Return the (X, Y) coordinate for the center point of the cell that contains the specified text.  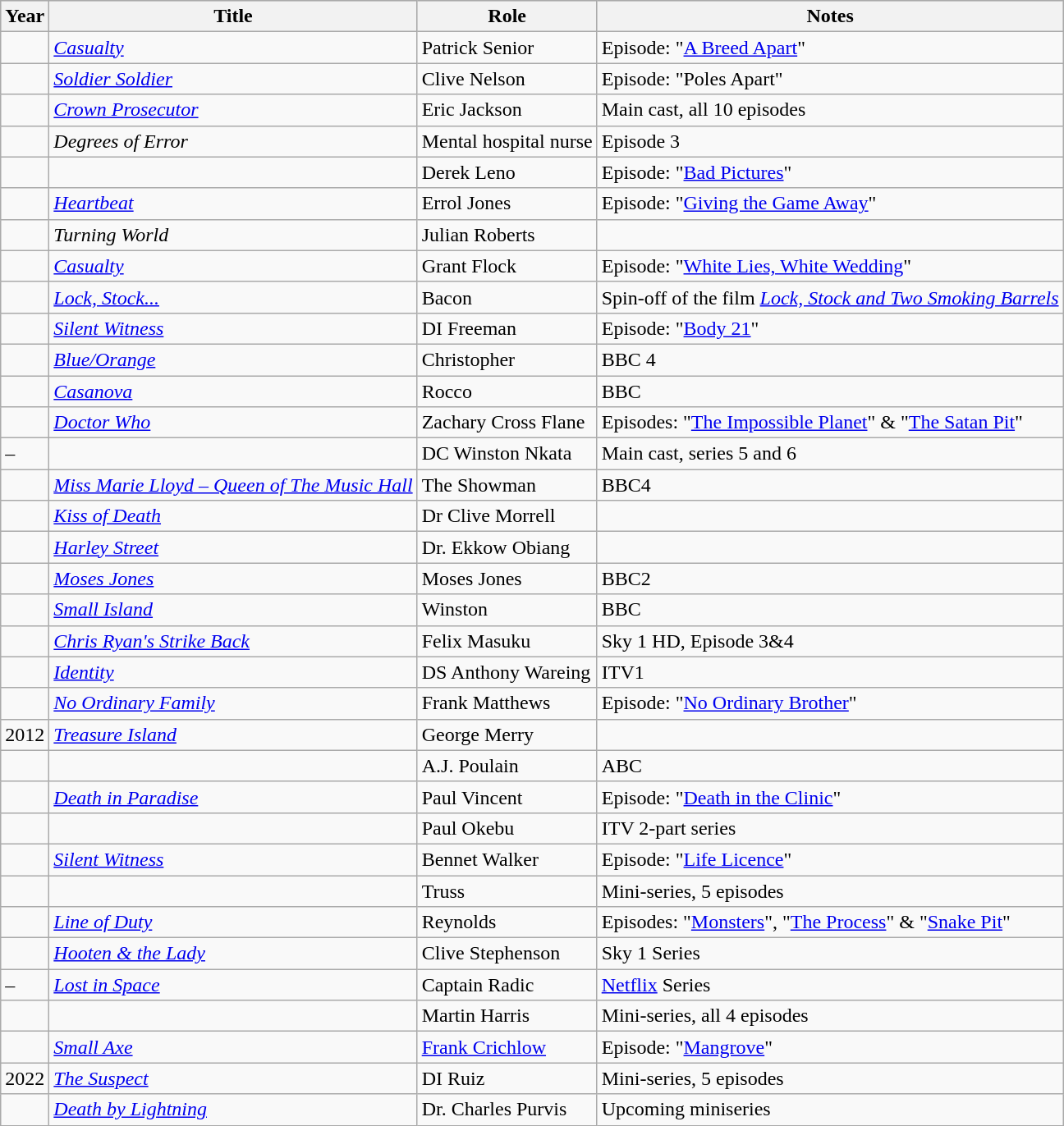
Dr. Ekkow Obiang (507, 547)
Bennet Walker (507, 859)
The Suspect (233, 1078)
Winston (507, 610)
Line of Duty (233, 922)
Doctor Who (233, 423)
DI Ruiz (507, 1078)
Role (507, 16)
Eric Jackson (507, 110)
Episode: "Mangrove" (830, 1047)
Episode: "White Lies, White Wedding" (830, 266)
Episode: "No Ordinary Brother" (830, 703)
Small Island (233, 610)
Rocco (507, 391)
DI Freeman (507, 328)
Episode: "Body 21" (830, 328)
Bacon (507, 297)
Captain Radic (507, 985)
Notes (830, 16)
Errol Jones (507, 204)
Derek Leno (507, 172)
Title (233, 16)
Christopher (507, 359)
Spin-off of the film Lock, Stock and Two Smoking Barrels (830, 297)
Grant Flock (507, 266)
Clive Stephenson (507, 954)
A.J. Poulain (507, 766)
Frank Crichlow (507, 1047)
The Showman (507, 485)
Episodes: "The Impossible Planet" & "The Satan Pit" (830, 423)
Main cast, all 10 episodes (830, 110)
No Ordinary Family (233, 703)
ABC (830, 766)
Frank Matthews (507, 703)
Soldier Soldier (233, 79)
BBC2 (830, 579)
Paul Okebu (507, 828)
Episode: "Bad Pictures" (830, 172)
BBC 4 (830, 359)
BBC4 (830, 485)
Mental hospital nurse (507, 141)
Year (25, 16)
Hooten & the Lady (233, 954)
Lock, Stock... (233, 297)
Degrees of Error (233, 141)
Death by Lightning (233, 1110)
Truss (507, 890)
Episode: "A Breed Apart" (830, 48)
Sky 1 Series (830, 954)
Paul Vincent (507, 797)
Julian Roberts (507, 235)
Felix Masuku (507, 641)
Clive Nelson (507, 79)
Zachary Cross Flane (507, 423)
Crown Prosecutor (233, 110)
Dr. Charles Purvis (507, 1110)
Patrick Senior (507, 48)
Chris Ryan's Strike Back (233, 641)
Miss Marie Lloyd – Queen of The Music Hall (233, 485)
2022 (25, 1078)
Death in Paradise (233, 797)
ITV1 (830, 672)
Kiss of Death (233, 516)
Episode: "Poles Apart" (830, 79)
DC Winston Nkata (507, 454)
Martin Harris (507, 1016)
Dr Clive Morrell (507, 516)
Lost in Space (233, 985)
Turning World (233, 235)
Sky 1 HD, Episode 3&4 (830, 641)
Netflix Series (830, 985)
Heartbeat (233, 204)
2012 (25, 735)
Casanova (233, 391)
Small Axe (233, 1047)
ITV 2-part series (830, 828)
George Merry (507, 735)
Upcoming miniseries (830, 1110)
Episode: "Giving the Game Away" (830, 204)
Episodes: "Monsters", "The Process" & "Snake Pit" (830, 922)
Identity (233, 672)
DS Anthony Wareing (507, 672)
Episode: "Death in the Clinic" (830, 797)
Blue/Orange (233, 359)
Reynolds (507, 922)
Episode: "Life Licence" (830, 859)
Mini-series, all 4 episodes (830, 1016)
Harley Street (233, 547)
Episode 3 (830, 141)
Main cast, series 5 and 6 (830, 454)
Treasure Island (233, 735)
